Pinpoint the cell where the given text exists, returning its [X, Y] midpoint coordinate. 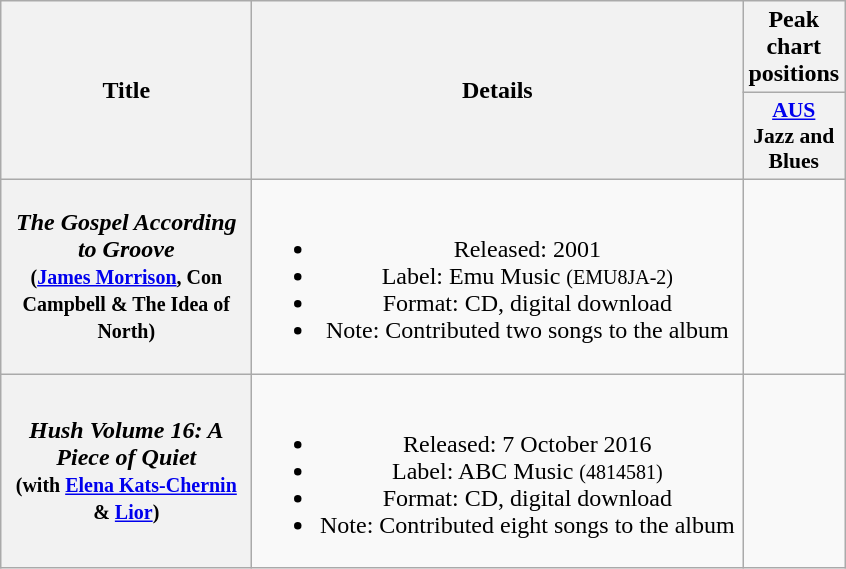
Title [126, 90]
Released: 7 October 2016Label: ABC Music (4814581)Format: CD, digital downloadNote: Contributed eight songs to the album [498, 471]
Details [498, 90]
Released: 2001Label: Emu Music (EMU8JA-2)Format: CD, digital downloadNote: Contributed two songs to the album [498, 276]
AUSJazz and Blues [794, 136]
The Gospel According to Groove (James Morrison, Con Campbell & The Idea of North) [126, 276]
Hush Volume 16: A Piece of Quiet (with Elena Kats-Chernin & Lior) [126, 471]
Peak chart positions [794, 47]
